Locate the cell with the specified text and output its (X, Y) center coordinate. 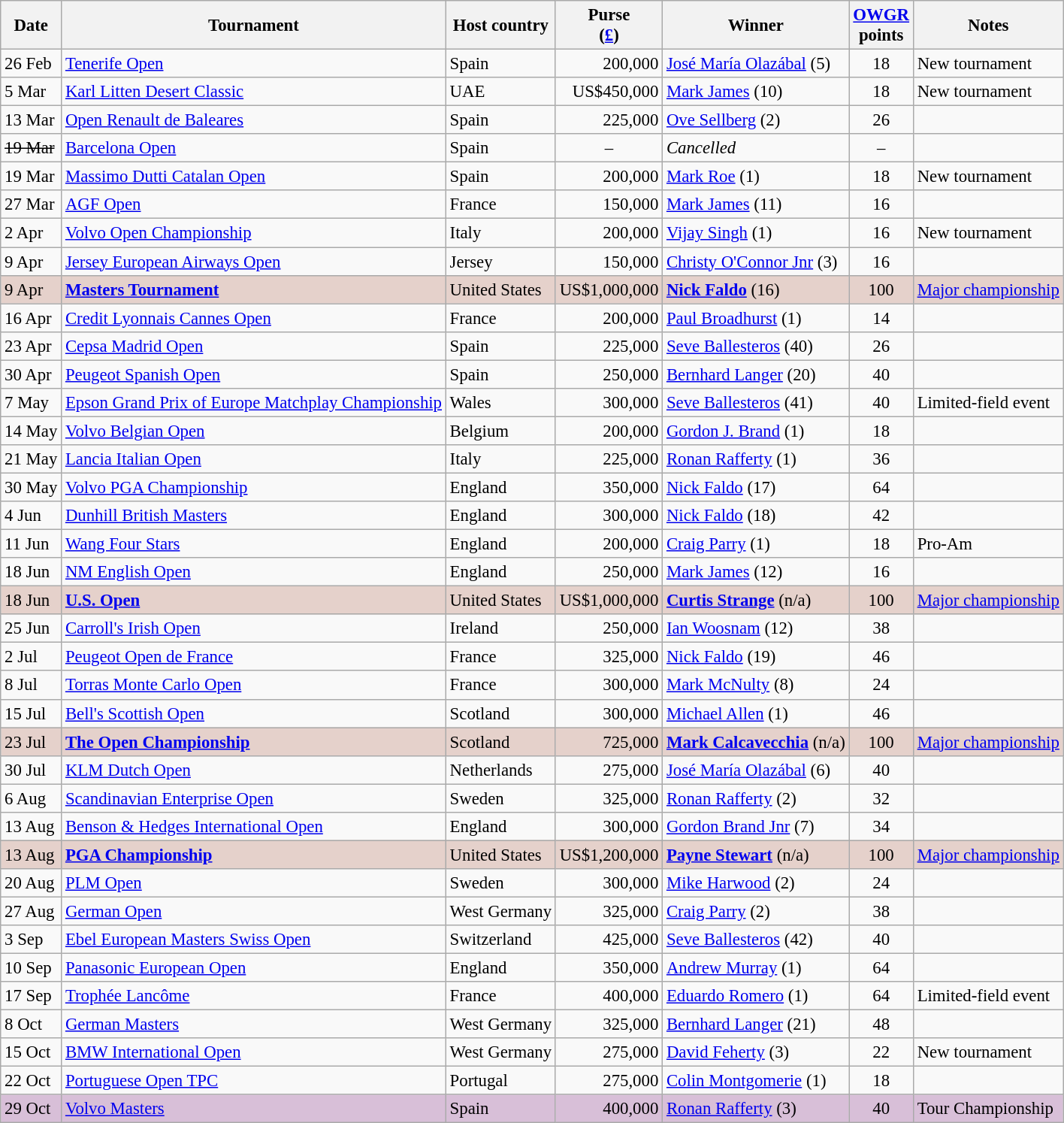
30 Jul (32, 770)
26 Feb (32, 64)
Craig Parry (2) (756, 911)
14 May (32, 431)
Michael Allen (1) (756, 713)
NM English Open (254, 572)
Colin Montgomerie (1) (756, 1081)
20 Aug (32, 883)
27 Mar (32, 205)
25 Jun (32, 628)
Peugeot Spanish Open (254, 374)
30 May (32, 487)
Peugeot Open de France (254, 657)
Scandinavian Enterprise Open (254, 798)
Karl Litten Desert Classic (254, 92)
David Feherty (3) (756, 1052)
7 May (32, 403)
Ove Sellberg (2) (756, 120)
21 May (32, 459)
Christy O'Connor Jnr (3) (756, 262)
Ronan Rafferty (1) (756, 459)
Lancia Italian Open (254, 459)
Date (32, 26)
Nick Faldo (18) (756, 516)
14 (881, 318)
Nick Faldo (19) (756, 657)
José María Olazábal (5) (756, 64)
Payne Stewart (n/a) (756, 855)
AGF Open (254, 205)
Mark James (10) (756, 92)
425,000 (609, 940)
8 Oct (32, 1025)
Portugal (500, 1081)
34 (881, 827)
32 (881, 798)
Notes (988, 26)
Bell's Scottish Open (254, 713)
KLM Dutch Open (254, 770)
BMW International Open (254, 1052)
10 Sep (32, 968)
Belgium (500, 431)
48 (881, 1025)
Volvo Open Championship (254, 233)
Bernhard Langer (20) (756, 374)
15 Jul (32, 713)
16 Apr (32, 318)
Tournament (254, 26)
Benson & Hedges International Open (254, 827)
Mark Roe (1) (756, 177)
23 Apr (32, 346)
US$450,000 (609, 92)
22 Oct (32, 1081)
German Open (254, 911)
23 Jul (32, 742)
Seve Ballesteros (41) (756, 403)
Mike Harwood (2) (756, 883)
Credit Lyonnais Cannes Open (254, 318)
The Open Championship (254, 742)
5 Mar (32, 92)
Purse(£) (609, 26)
15 Oct (32, 1052)
Volvo Masters (254, 1109)
Tour Championship (988, 1109)
Nick Faldo (16) (756, 289)
Masters Tournament (254, 289)
Gordon J. Brand (1) (756, 431)
Host country (500, 26)
UAE (500, 92)
2 Jul (32, 657)
Cepsa Madrid Open (254, 346)
Barcelona Open (254, 148)
Volvo Belgian Open (254, 431)
Cancelled (756, 148)
Dunhill British Masters (254, 516)
Switzerland (500, 940)
Nick Faldo (17) (756, 487)
German Masters (254, 1025)
Eduardo Romero (1) (756, 996)
4 Jun (32, 516)
3 Sep (32, 940)
11 Jun (32, 544)
30 Apr (32, 374)
Ebel European Masters Swiss Open (254, 940)
27 Aug (32, 911)
725,000 (609, 742)
Vijay Singh (1) (756, 233)
Panasonic European Open (254, 968)
PGA Championship (254, 855)
Portuguese Open TPC (254, 1081)
Paul Broadhurst (1) (756, 318)
Jersey European Airways Open (254, 262)
Tenerife Open (254, 64)
Seve Ballesteros (42) (756, 940)
Ronan Rafferty (2) (756, 798)
29 Oct (32, 1109)
Bernhard Langer (21) (756, 1025)
Winner (756, 26)
Mark McNulty (8) (756, 686)
Mark James (11) (756, 205)
Carroll's Irish Open (254, 628)
Epson Grand Prix of Europe Matchplay Championship (254, 403)
Mark James (12) (756, 572)
36 (881, 459)
Massimo Dutti Catalan Open (254, 177)
Andrew Murray (1) (756, 968)
8 Jul (32, 686)
Trophée Lancôme (254, 996)
PLM Open (254, 883)
Craig Parry (1) (756, 544)
42 (881, 516)
Seve Ballesteros (40) (756, 346)
Volvo PGA Championship (254, 487)
Wang Four Stars (254, 544)
Netherlands (500, 770)
Curtis Strange (n/a) (756, 601)
Ian Woosnam (12) (756, 628)
Torras Monte Carlo Open (254, 686)
U.S. Open (254, 601)
2 Apr (32, 233)
22 (881, 1052)
Gordon Brand Jnr (7) (756, 827)
US$1,200,000 (609, 855)
Ireland (500, 628)
6 Aug (32, 798)
Pro-Am (988, 544)
Wales (500, 403)
Ronan Rafferty (3) (756, 1109)
Open Renault de Baleares (254, 120)
17 Sep (32, 996)
13 Mar (32, 120)
Mark Calcavecchia (n/a) (756, 742)
OWGRpoints (881, 26)
Jersey (500, 262)
José María Olazábal (6) (756, 770)
